Detect which cell encompasses the target text, then output its (x, y) center coordinate. 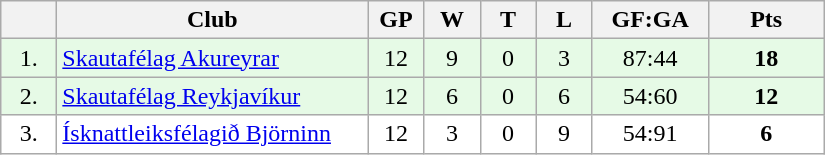
GF:GA (650, 20)
87:44 (650, 58)
18 (766, 58)
W (452, 20)
T (508, 20)
1. (29, 58)
Club (212, 20)
54:60 (650, 96)
54:91 (650, 134)
Ísknattleiksfélagið Björninn (212, 134)
3. (29, 134)
L (564, 20)
GP (396, 20)
Skautafélag Reykjavíkur (212, 96)
Pts (766, 20)
2. (29, 96)
Skautafélag Akureyrar (212, 58)
